Identify which cell holds the provided text, then report its [x, y] central coordinate. 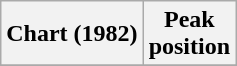
Peakposition [189, 34]
Chart (1982) [72, 34]
